Detect which cell encompasses the target text, then output its [x, y] center coordinate. 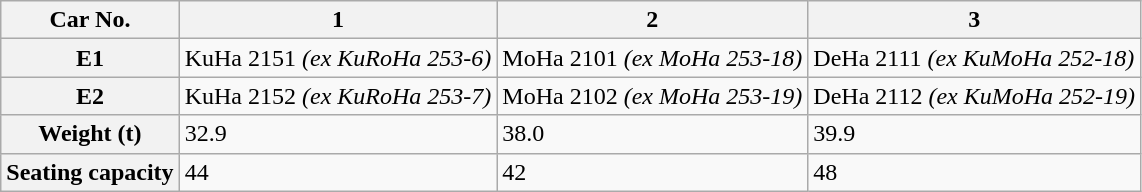
38.0 [652, 134]
2 [652, 20]
MoHa 2102 (ex MoHa 253-19) [652, 96]
Car No. [90, 20]
E2 [90, 96]
KuHa 2151 (ex KuRoHa 253-6) [338, 58]
3 [974, 20]
DeHa 2112 (ex KuMoHa 252-19) [974, 96]
E1 [90, 58]
32.9 [338, 134]
48 [974, 172]
44 [338, 172]
Weight (t) [90, 134]
MoHa 2101 (ex MoHa 253-18) [652, 58]
1 [338, 20]
Seating capacity [90, 172]
42 [652, 172]
39.9 [974, 134]
KuHa 2152 (ex KuRoHa 253-7) [338, 96]
DeHa 2111 (ex KuMoHa 252-18) [974, 58]
